Identify which cell holds the provided text, then report its [x, y] central coordinate. 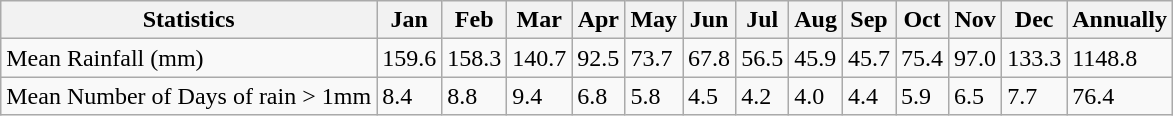
Jul [762, 20]
Statistics [189, 20]
Oct [922, 20]
159.6 [410, 58]
75.4 [922, 58]
4.4 [868, 96]
Sep [868, 20]
Aug [816, 20]
Jan [410, 20]
Dec [1034, 20]
Nov [976, 20]
Feb [474, 20]
May [654, 20]
56.5 [762, 58]
4.2 [762, 96]
6.8 [598, 96]
4.5 [710, 96]
97.0 [976, 58]
5.8 [654, 96]
4.0 [816, 96]
1148.8 [1120, 58]
133.3 [1034, 58]
73.7 [654, 58]
45.9 [816, 58]
5.9 [922, 96]
92.5 [598, 58]
Annually [1120, 20]
9.4 [540, 96]
45.7 [868, 58]
Apr [598, 20]
76.4 [1120, 96]
7.7 [1034, 96]
158.3 [474, 58]
6.5 [976, 96]
Jun [710, 20]
8.4 [410, 96]
67.8 [710, 58]
Mean Rainfall (mm) [189, 58]
8.8 [474, 96]
140.7 [540, 58]
Mar [540, 20]
Mean Number of Days of rain > 1mm [189, 96]
